Scan for the cell matching the given text and deliver its (x, y) coordinate at center. 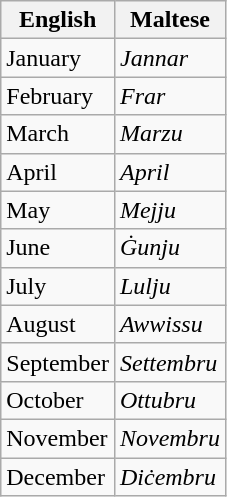
Maltese (170, 20)
Novembru (170, 438)
Mejju (170, 210)
Settembru (170, 362)
September (58, 362)
Awwissu (170, 324)
Frar (170, 96)
January (58, 58)
English (58, 20)
Lulju (170, 286)
July (58, 286)
December (58, 477)
November (58, 438)
August (58, 324)
Marzu (170, 134)
March (58, 134)
February (58, 96)
October (58, 400)
Jannar (170, 58)
June (58, 248)
May (58, 210)
Ottubru (170, 400)
Ġunju (170, 248)
Diċembru (170, 477)
